Locate the cell with the specified text and output its [X, Y] center coordinate. 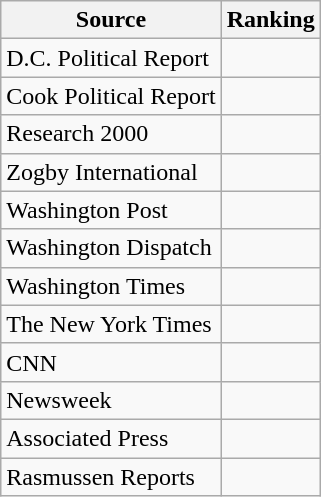
Research 2000 [111, 134]
Ranking [270, 20]
D.C. Political Report [111, 58]
Zogby International [111, 172]
Rasmussen Reports [111, 477]
Associated Press [111, 438]
The New York Times [111, 324]
Newsweek [111, 400]
Washington Times [111, 286]
Washington Dispatch [111, 248]
Washington Post [111, 210]
CNN [111, 362]
Source [111, 20]
Cook Political Report [111, 96]
